For the text-containing cell, return its midpoint in [x, y] coordinate format. 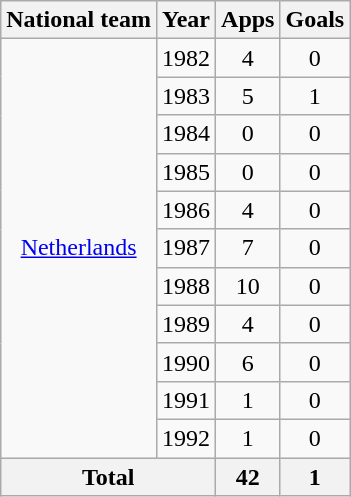
1986 [186, 210]
Total [108, 477]
1985 [186, 172]
1990 [186, 362]
1989 [186, 324]
5 [248, 96]
1984 [186, 134]
Goals [315, 20]
7 [248, 248]
10 [248, 286]
Year [186, 20]
Netherlands [79, 248]
42 [248, 477]
6 [248, 362]
1991 [186, 400]
1983 [186, 96]
1992 [186, 438]
1982 [186, 58]
Apps [248, 20]
1988 [186, 286]
National team [79, 20]
1987 [186, 248]
